Return the [X, Y] coordinate for the center point of the cell that contains the specified text.  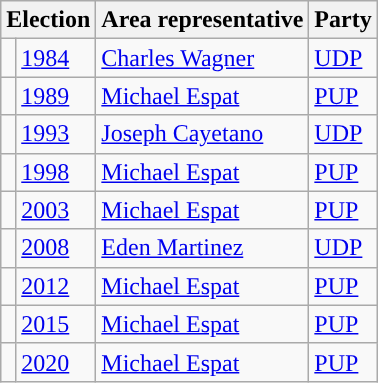
1993 [56, 134]
1989 [56, 96]
Election [48, 20]
2012 [56, 286]
Charles Wagner [202, 58]
Party [343, 20]
1984 [56, 58]
Eden Martinez [202, 248]
1998 [56, 172]
2020 [56, 362]
Joseph Cayetano [202, 134]
2008 [56, 248]
2015 [56, 324]
Area representative [202, 20]
2003 [56, 210]
